Determine the (x, y) coordinate at the center of the cell enclosing the given text.  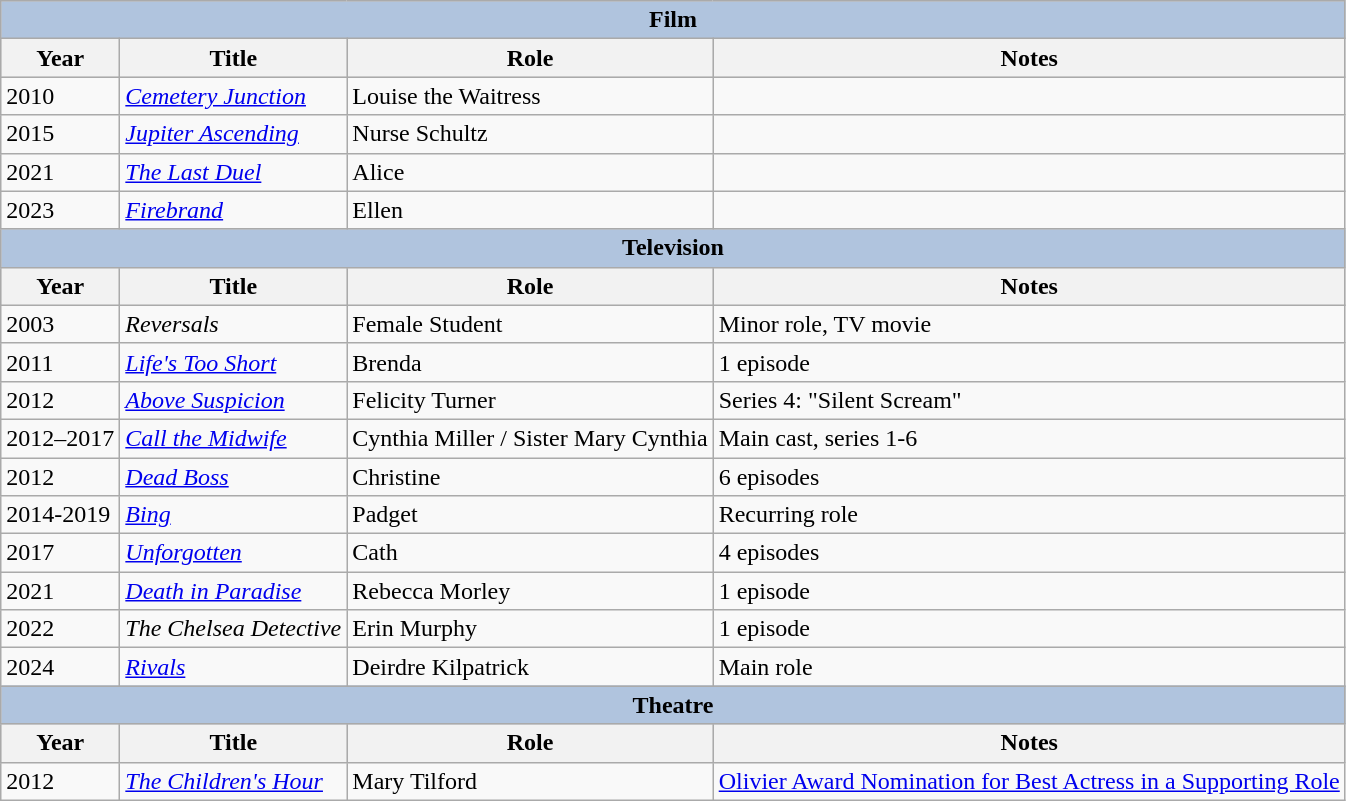
Rivals (234, 667)
Alice (530, 172)
Felicity Turner (530, 400)
Deirdre Kilpatrick (530, 667)
Reversals (234, 324)
Louise the Waitress (530, 96)
4 episodes (1029, 553)
Jupiter Ascending (234, 134)
Firebrand (234, 210)
The Children's Hour (234, 781)
Above Suspicion (234, 400)
2012–2017 (60, 438)
Christine (530, 477)
2011 (60, 362)
2022 (60, 629)
Dead Boss (234, 477)
2010 (60, 96)
The Chelsea Detective (234, 629)
2015 (60, 134)
Padget (530, 515)
Female Student (530, 324)
2014-2019 (60, 515)
Television (674, 248)
Theatre (674, 705)
6 episodes (1029, 477)
Rebecca Morley (530, 591)
Cynthia Miller / Sister Mary Cynthia (530, 438)
Cemetery Junction (234, 96)
Unforgotten (234, 553)
Cath (530, 553)
2003 (60, 324)
The Last Duel (234, 172)
Brenda (530, 362)
Nurse Schultz (530, 134)
Main role (1029, 667)
Bing (234, 515)
Erin Murphy (530, 629)
Series 4: "Silent Scream" (1029, 400)
Olivier Award Nomination for Best Actress in a Supporting Role (1029, 781)
Minor role, TV movie (1029, 324)
Film (674, 20)
Recurring role (1029, 515)
Mary Tilford (530, 781)
2023 (60, 210)
Main cast, series 1-6 (1029, 438)
Life's Too Short (234, 362)
Ellen (530, 210)
Death in Paradise (234, 591)
Call the Midwife (234, 438)
2024 (60, 667)
2017 (60, 553)
